Return the (x, y) coordinate for the center point of the cell that contains the specified text.  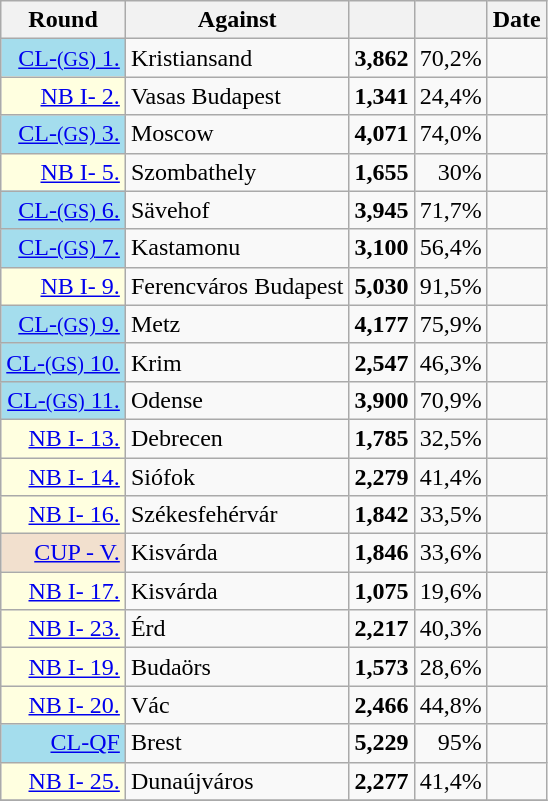
NB I- 20. (64, 705)
33,5% (450, 515)
3,862 (382, 58)
71,7% (450, 210)
Kristiansand (237, 58)
NB I- 13. (64, 438)
Debrecen (237, 438)
CL-(GS) 3. (64, 134)
3,945 (382, 210)
Date (516, 20)
1,341 (382, 96)
Dunaújváros (237, 781)
NB I- 9. (64, 286)
Vác (237, 705)
Budaörs (237, 667)
3,100 (382, 248)
CL-(GS) 11. (64, 400)
28,6% (450, 667)
Round (64, 20)
30% (450, 172)
Érd (237, 629)
Krim (237, 362)
95% (450, 743)
1,785 (382, 438)
NB I- 14. (64, 477)
2,466 (382, 705)
Sävehof (237, 210)
2,277 (382, 781)
Szombathely (237, 172)
NB I- 5. (64, 172)
Székesfehérvár (237, 515)
CUP - V. (64, 553)
46,3% (450, 362)
32,5% (450, 438)
33,6% (450, 553)
NB I- 17. (64, 591)
Kastamonu (237, 248)
56,4% (450, 248)
70,9% (450, 400)
4,177 (382, 324)
NB I- 2. (64, 96)
NB I- 16. (64, 515)
2,217 (382, 629)
Metz (237, 324)
Moscow (237, 134)
CL-(GS) 7. (64, 248)
Ferencváros Budapest (237, 286)
4,071 (382, 134)
CL-(GS) 6. (64, 210)
Siófok (237, 477)
91,5% (450, 286)
75,9% (450, 324)
CL-QF (64, 743)
3,900 (382, 400)
CL-(GS) 1. (64, 58)
Vasas Budapest (237, 96)
NB I- 25. (64, 781)
NB I- 23. (64, 629)
5,229 (382, 743)
1,846 (382, 553)
1,842 (382, 515)
24,4% (450, 96)
NB I- 19. (64, 667)
74,0% (450, 134)
1,655 (382, 172)
19,6% (450, 591)
Odense (237, 400)
Brest (237, 743)
5,030 (382, 286)
2,279 (382, 477)
40,3% (450, 629)
Against (237, 20)
CL-(GS) 9. (64, 324)
2,547 (382, 362)
44,8% (450, 705)
70,2% (450, 58)
CL-(GS) 10. (64, 362)
1,075 (382, 591)
1,573 (382, 667)
